Locate the cell with the specified text and output its [X, Y] center coordinate. 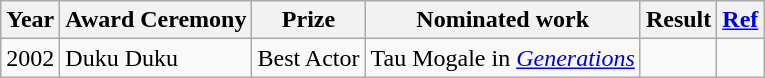
Prize [308, 20]
Ref [740, 20]
Nominated work [502, 20]
Duku Duku [156, 58]
Year [30, 20]
Tau Mogale in Generations [502, 58]
Best Actor [308, 58]
Award Ceremony [156, 20]
Result [678, 20]
2002 [30, 58]
